Pinpoint the cell where the given text exists, returning its (X, Y) midpoint coordinate. 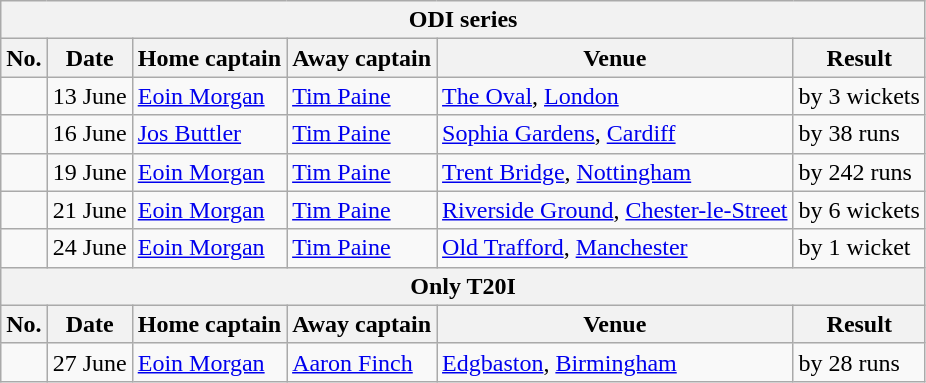
21 June (90, 210)
Edgbaston, Birmingham (615, 362)
Sophia Gardens, Cardiff (615, 134)
Jos Buttler (209, 134)
by 3 wickets (859, 96)
Only T20I (464, 286)
13 June (90, 96)
Trent Bridge, Nottingham (615, 172)
by 28 runs (859, 362)
27 June (90, 362)
by 38 runs (859, 134)
Old Trafford, Manchester (615, 248)
by 242 runs (859, 172)
ODI series (464, 20)
24 June (90, 248)
Aaron Finch (362, 362)
Riverside Ground, Chester-le-Street (615, 210)
by 6 wickets (859, 210)
by 1 wicket (859, 248)
16 June (90, 134)
19 June (90, 172)
The Oval, London (615, 96)
